Identify which cell holds the provided text, then report its [X, Y] central coordinate. 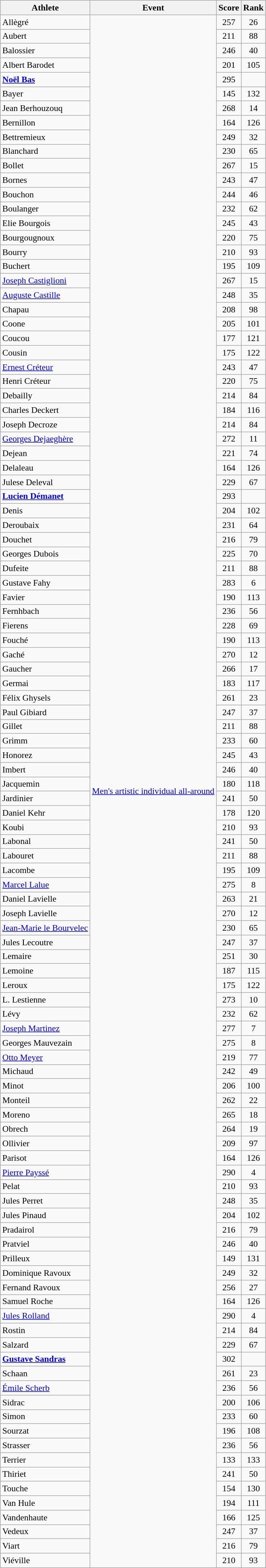
Fernhbach [45, 611]
Bouchon [45, 195]
Dejean [45, 454]
Strasser [45, 1446]
132 [253, 94]
Buchert [45, 266]
Jules Lecoutre [45, 942]
74 [253, 454]
Grimm [45, 741]
Gillet [45, 726]
77 [253, 1057]
Georges Dubois [45, 554]
117 [253, 684]
100 [253, 1086]
Georges Dejaeghère [45, 439]
6 [253, 583]
145 [228, 94]
251 [228, 957]
Ernest Créteur [45, 367]
22 [253, 1101]
Moreno [45, 1115]
265 [228, 1115]
14 [253, 109]
Marcel Lalue [45, 885]
184 [228, 410]
Pradairol [45, 1230]
Fernand Ravoux [45, 1287]
Cousin [45, 353]
295 [228, 80]
Dufeite [45, 569]
27 [253, 1287]
121 [253, 339]
108 [253, 1431]
Lucien Démanet [45, 496]
Delaleau [45, 468]
115 [253, 971]
263 [228, 899]
196 [228, 1431]
272 [228, 439]
Rostin [45, 1331]
Jean-Marie le Bourvelec [45, 928]
30 [253, 957]
Viart [45, 1546]
Coucou [45, 339]
Sidrac [45, 1403]
Bayer [45, 94]
Daniel Kehr [45, 813]
Lemoine [45, 971]
Douchet [45, 540]
Simon [45, 1417]
11 [253, 439]
Gustave Fahy [45, 583]
Bernillon [45, 123]
Vandenhaute [45, 1518]
187 [228, 971]
Fierens [45, 626]
Bornes [45, 180]
Pierre Payssé [45, 1172]
Otto Meyer [45, 1057]
Aubert [45, 36]
Lacombe [45, 871]
64 [253, 525]
Daniel Lavielle [45, 899]
118 [253, 784]
18 [253, 1115]
178 [228, 813]
219 [228, 1057]
Thiriet [45, 1474]
Sourzat [45, 1431]
Vedeux [45, 1532]
26 [253, 22]
49 [253, 1072]
Pratviel [45, 1244]
Schaan [45, 1374]
Georges Mauvezain [45, 1043]
194 [228, 1503]
Labouret [45, 856]
Elie Bourgois [45, 224]
Jules Rolland [45, 1316]
221 [228, 454]
Debailly [45, 396]
149 [228, 1259]
Coone [45, 324]
201 [228, 65]
Auguste Castille [45, 295]
Gustave Sandras [45, 1359]
277 [228, 1029]
Boulanger [45, 209]
Ollivier [45, 1144]
105 [253, 65]
264 [228, 1129]
Félix Ghysels [45, 698]
177 [228, 339]
183 [228, 684]
283 [228, 583]
106 [253, 1403]
Parisot [45, 1158]
266 [228, 669]
208 [228, 310]
Rank [253, 8]
Joseph Castiglioni [45, 281]
98 [253, 310]
244 [228, 195]
Jacquemin [45, 784]
Koubi [45, 827]
Jules Pinaud [45, 1216]
Men's artistic individual all-around [153, 791]
205 [228, 324]
Jean Berhouzouq [45, 109]
225 [228, 554]
130 [253, 1489]
Charles Deckert [45, 410]
256 [228, 1287]
Albert Barodet [45, 65]
302 [228, 1359]
Joseph Martinez [45, 1029]
Gaucher [45, 669]
Viéville [45, 1561]
180 [228, 784]
Imbert [45, 770]
Monteil [45, 1101]
166 [228, 1518]
Bollet [45, 166]
111 [253, 1503]
Balossier [45, 51]
69 [253, 626]
Gaché [45, 655]
Pelat [45, 1187]
293 [228, 496]
70 [253, 554]
154 [228, 1489]
Lévy [45, 1014]
L. Lestienne [45, 1000]
Score [228, 8]
231 [228, 525]
Bourgougnoux [45, 238]
Terrier [45, 1460]
Jardinier [45, 799]
10 [253, 1000]
Lemaire [45, 957]
101 [253, 324]
Henri Créteur [45, 381]
268 [228, 109]
97 [253, 1144]
273 [228, 1000]
209 [228, 1144]
Joseph Lavielle [45, 914]
Labonal [45, 842]
46 [253, 195]
125 [253, 1518]
Deroubaix [45, 525]
Prilleux [45, 1259]
Athlete [45, 8]
Honorez [45, 756]
Joseph Decroze [45, 425]
257 [228, 22]
Jules Perret [45, 1201]
Germai [45, 684]
131 [253, 1259]
Allègré [45, 22]
200 [228, 1403]
19 [253, 1129]
Favier [45, 597]
Noël Bas [45, 80]
Fouché [45, 641]
Bettremieux [45, 137]
Dominique Ravoux [45, 1273]
Bourry [45, 252]
Obrech [45, 1129]
Julese Deleval [45, 482]
120 [253, 813]
21 [253, 899]
262 [228, 1101]
Blanchard [45, 151]
Michaud [45, 1072]
7 [253, 1029]
Émile Scherb [45, 1388]
Paul Gibiard [45, 712]
Van Hule [45, 1503]
Touche [45, 1489]
Chapau [45, 310]
Minot [45, 1086]
Event [153, 8]
116 [253, 410]
206 [228, 1086]
Samuel Roche [45, 1302]
242 [228, 1072]
228 [228, 626]
17 [253, 669]
Denis [45, 511]
Salzard [45, 1345]
Leroux [45, 986]
